Detect which cell encompasses the target text, then output its (x, y) center coordinate. 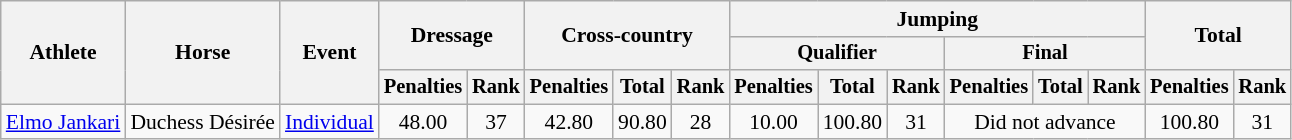
37 (496, 122)
Dressage (452, 36)
Individual (330, 122)
Jumping (937, 19)
Horse (202, 52)
Cross-country (628, 36)
48.00 (423, 122)
28 (701, 122)
Final (1045, 54)
Event (330, 52)
Qualifier (836, 54)
Athlete (64, 52)
Elmo Jankari (64, 122)
42.80 (569, 122)
90.80 (642, 122)
Did not advance (1045, 122)
Duchess Désirée (202, 122)
10.00 (773, 122)
